Detect which cell encompasses the target text, then output its (x, y) center coordinate. 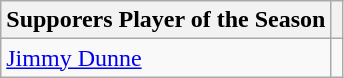
Jimmy Dunne (166, 58)
Supporers Player of the Season (166, 20)
